Identify which cell holds the provided text, then report its [X, Y] central coordinate. 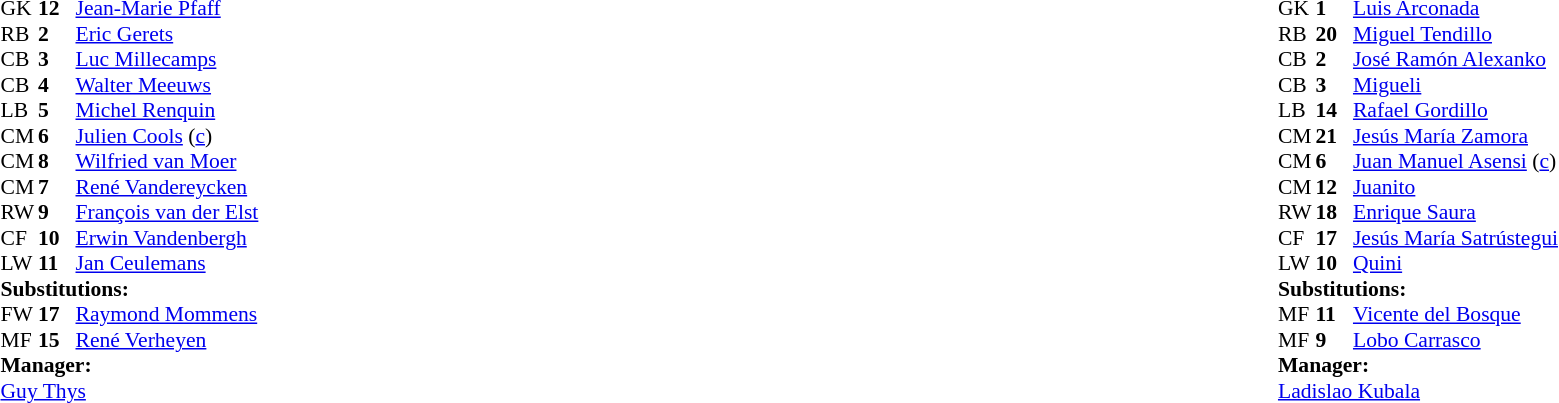
Jan Ceulemans [168, 263]
21 [1334, 136]
Jesús María Satrústegui [1456, 238]
Michel Renquin [168, 111]
René Vandereycken [168, 187]
18 [1334, 213]
8 [57, 161]
FW [19, 315]
Eric Gerets [168, 34]
14 [1334, 111]
Luc Millecamps [168, 59]
5 [57, 111]
4 [57, 85]
15 [57, 340]
12 [1334, 187]
20 [1334, 34]
Rafael Gordillo [1456, 111]
José Ramón Alexanko [1456, 59]
Quini [1456, 263]
François van der Elst [168, 213]
Migueli [1456, 85]
Erwin Vandenbergh [168, 238]
Julien Cools (c) [168, 136]
Raymond Mommens [168, 315]
Miguel Tendillo [1456, 34]
Vicente del Bosque [1456, 315]
7 [57, 187]
Juan Manuel Asensi (c) [1456, 161]
Lobo Carrasco [1456, 340]
Juanito [1456, 187]
Wilfried van Moer [168, 161]
Jesús María Zamora [1456, 136]
René Verheyen [168, 340]
Walter Meeuws [168, 85]
Enrique Saura [1456, 213]
